Output the (x, y) coordinate of the center of the cell containing the given text.  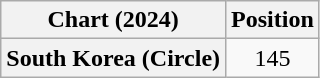
145 (273, 58)
Position (273, 20)
South Korea (Circle) (114, 58)
Chart (2024) (114, 20)
